Output the (x, y) coordinate of the center of the cell containing the given text.  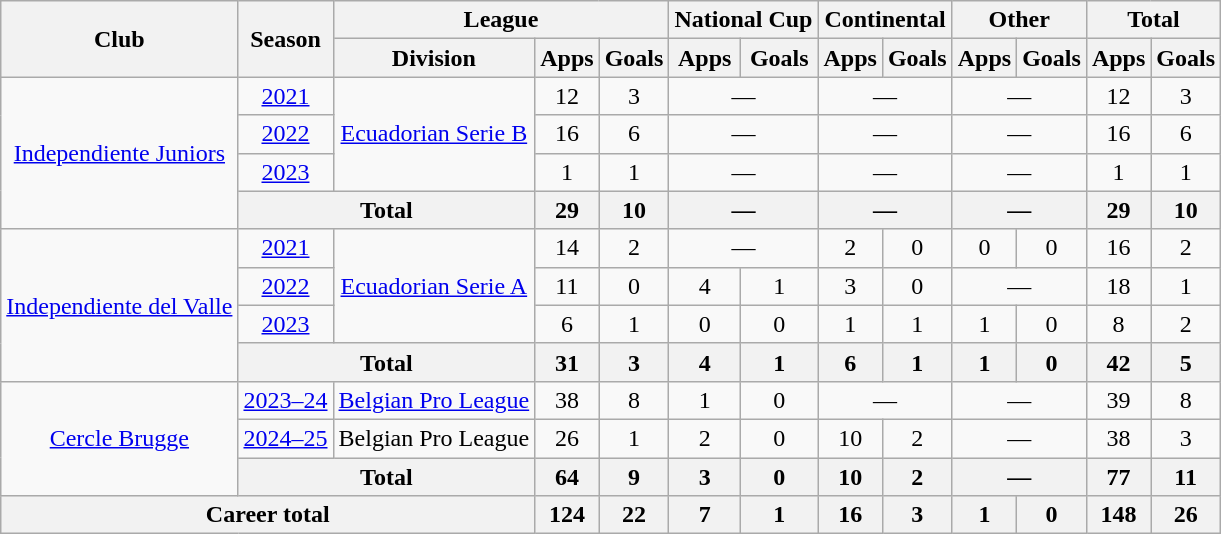
31 (567, 362)
22 (634, 515)
Ecuadorian Serie B (434, 134)
39 (1118, 400)
18 (1118, 286)
Independiente del Valle (120, 305)
14 (567, 248)
2024–25 (286, 438)
Club (120, 39)
2023–24 (286, 400)
42 (1118, 362)
Ecuadorian Serie A (434, 286)
Career total (268, 515)
5 (1186, 362)
64 (567, 477)
Other (1019, 20)
148 (1118, 515)
7 (705, 515)
League (501, 20)
Division (434, 58)
124 (567, 515)
Independiente Juniors (120, 153)
9 (634, 477)
Season (286, 39)
Cercle Brugge (120, 438)
77 (1118, 477)
Continental (885, 20)
National Cup (744, 20)
